Search for the cell housing the specified text and yield its (X, Y) center coordinate. 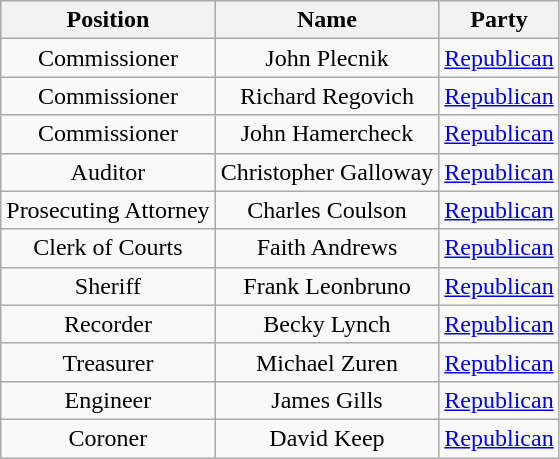
Faith Andrews (327, 248)
Frank Leonbruno (327, 286)
Charles Coulson (327, 210)
James Gills (327, 400)
John Hamercheck (327, 134)
Richard Regovich (327, 96)
Recorder (108, 324)
Engineer (108, 400)
David Keep (327, 438)
Christopher Galloway (327, 172)
Prosecuting Attorney (108, 210)
Position (108, 20)
Michael Zuren (327, 362)
Party (499, 20)
Sheriff (108, 286)
Treasurer (108, 362)
Auditor (108, 172)
Name (327, 20)
Coroner (108, 438)
John Plecnik (327, 58)
Becky Lynch (327, 324)
Clerk of Courts (108, 248)
